Return (x, y) of the center of cell containing provided text 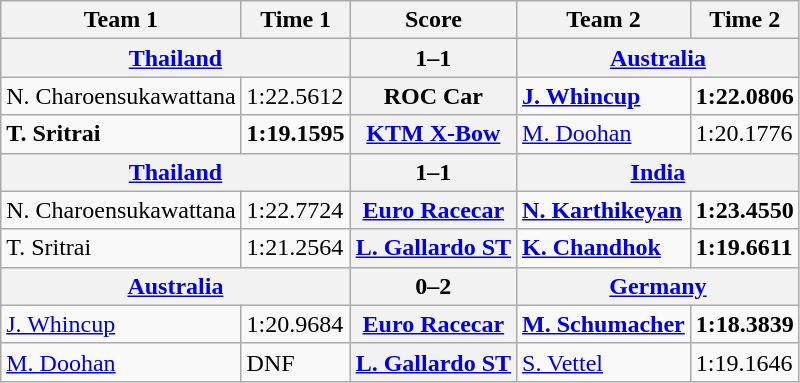
Germany (658, 286)
ROC Car (433, 96)
M. Schumacher (604, 324)
1:23.4550 (744, 210)
1:19.1595 (296, 134)
1:19.6611 (744, 248)
1:22.5612 (296, 96)
N. Karthikeyan (604, 210)
1:19.1646 (744, 362)
Score (433, 20)
KTM X-Bow (433, 134)
S. Vettel (604, 362)
1:21.2564 (296, 248)
India (658, 172)
Team 1 (121, 20)
1:20.9684 (296, 324)
DNF (296, 362)
K. Chandhok (604, 248)
Time 1 (296, 20)
0–2 (433, 286)
1:18.3839 (744, 324)
1:22.7724 (296, 210)
Time 2 (744, 20)
1:20.1776 (744, 134)
1:22.0806 (744, 96)
Team 2 (604, 20)
